Extract the [X, Y] coordinate from the center of the cell holding the provided text.  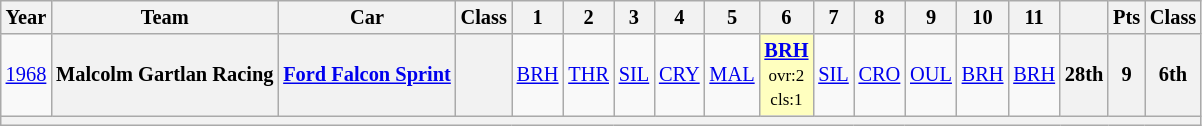
Ford Falcon Sprint [366, 75]
1 [538, 17]
11 [1034, 17]
CRO [880, 75]
Malcolm Gartlan Racing [164, 75]
6 [786, 17]
1968 [26, 75]
THR [588, 75]
MAL [732, 75]
10 [983, 17]
CRY [679, 75]
28th [1084, 75]
Team [164, 17]
5 [732, 17]
6th [1173, 75]
4 [679, 17]
3 [634, 17]
BRHovr:2cls:1 [786, 75]
OUL [931, 75]
7 [833, 17]
2 [588, 17]
Year [26, 17]
8 [880, 17]
Car [366, 17]
Pts [1126, 17]
